Extract the [X, Y] coordinate from the center of the cell holding the provided text.  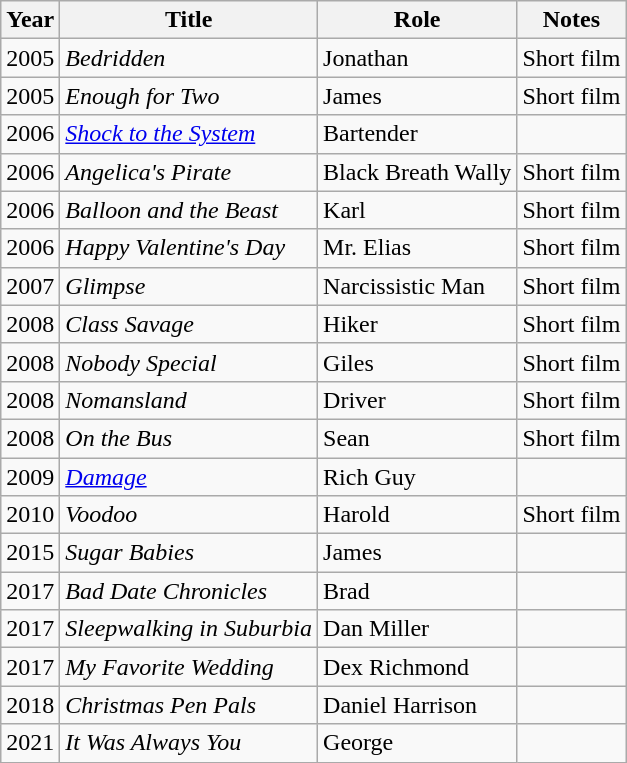
Jonathan [418, 58]
Brad [418, 591]
2021 [30, 743]
Sugar Babies [189, 553]
Daniel Harrison [418, 705]
2009 [30, 477]
Christmas Pen Pals [189, 705]
Year [30, 20]
Happy Valentine's Day [189, 248]
2015 [30, 553]
Balloon and the Beast [189, 210]
Nobody Special [189, 362]
Hiker [418, 324]
Angelica's Pirate [189, 172]
My Favorite Wedding [189, 667]
Giles [418, 362]
George [418, 743]
Voodoo [189, 515]
Bedridden [189, 58]
Glimpse [189, 286]
Mr. Elias [418, 248]
Dan Miller [418, 629]
Class Savage [189, 324]
Sleepwalking in Suburbia [189, 629]
Damage [189, 477]
2018 [30, 705]
Dex Richmond [418, 667]
Role [418, 20]
Rich Guy [418, 477]
Title [189, 20]
It Was Always You [189, 743]
Notes [572, 20]
Shock to the System [189, 134]
2007 [30, 286]
Driver [418, 400]
Harold [418, 515]
Nomansland [189, 400]
Bad Date Chronicles [189, 591]
Black Breath Wally [418, 172]
2010 [30, 515]
Narcissistic Man [418, 286]
Enough for Two [189, 96]
On the Bus [189, 438]
Bartender [418, 134]
Sean [418, 438]
Karl [418, 210]
